Capture the cell that displays the provided text and extract its (X, Y) central coordinate. 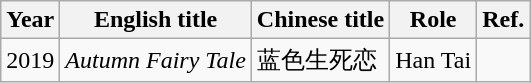
蓝色生死恋 (320, 60)
2019 (30, 60)
Ref. (504, 20)
Role (434, 20)
Autumn Fairy Tale (156, 60)
Year (30, 20)
Chinese title (320, 20)
Han Tai (434, 60)
English title (156, 20)
